Capture the cell that displays the provided text and extract its (X, Y) central coordinate. 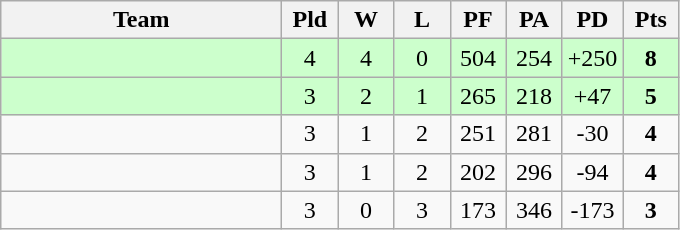
PA (534, 20)
+47 (592, 96)
218 (534, 96)
254 (534, 58)
Pld (310, 20)
8 (651, 58)
Pts (651, 20)
L (422, 20)
346 (534, 210)
PD (592, 20)
265 (478, 96)
173 (478, 210)
Team (142, 20)
504 (478, 58)
-30 (592, 134)
296 (534, 172)
-94 (592, 172)
251 (478, 134)
-173 (592, 210)
+250 (592, 58)
281 (534, 134)
202 (478, 172)
W (366, 20)
5 (651, 96)
PF (478, 20)
